Determine the [x, y] coordinate at the center of the cell enclosing the given text.  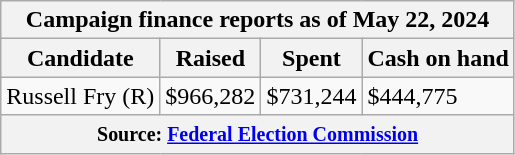
Campaign finance reports as of May 22, 2024 [258, 20]
Cash on hand [438, 58]
$731,244 [312, 96]
Spent [312, 58]
$444,775 [438, 96]
Russell Fry (R) [80, 96]
Raised [210, 58]
$966,282 [210, 96]
Source: Federal Election Commission [258, 134]
Candidate [80, 58]
